Search for the cell housing the specified text and yield its (x, y) center coordinate. 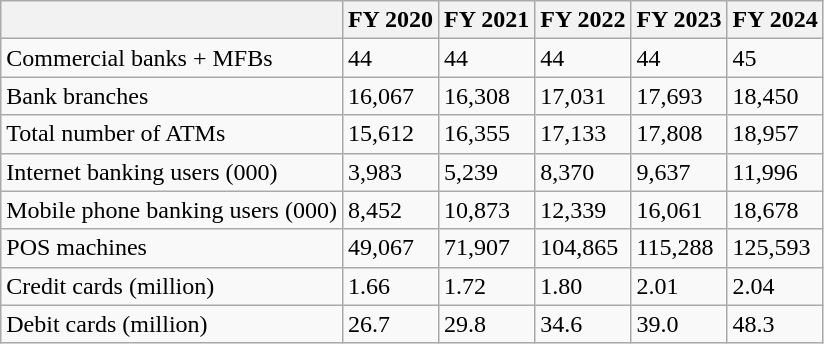
104,865 (583, 248)
115,288 (679, 248)
48.3 (775, 324)
18,450 (775, 96)
17,031 (583, 96)
Internet banking users (000) (172, 172)
3,983 (390, 172)
Total number of ATMs (172, 134)
34.6 (583, 324)
71,907 (487, 248)
Bank branches (172, 96)
9,637 (679, 172)
FY 2021 (487, 20)
FY 2023 (679, 20)
29.8 (487, 324)
16,308 (487, 96)
16,061 (679, 210)
12,339 (583, 210)
18,957 (775, 134)
49,067 (390, 248)
2.04 (775, 286)
2.01 (679, 286)
10,873 (487, 210)
Commercial banks + MFBs (172, 58)
8,370 (583, 172)
POS machines (172, 248)
1.66 (390, 286)
1.72 (487, 286)
11,996 (775, 172)
8,452 (390, 210)
Credit cards (million) (172, 286)
17,133 (583, 134)
1.80 (583, 286)
45 (775, 58)
39.0 (679, 324)
16,355 (487, 134)
15,612 (390, 134)
17,693 (679, 96)
FY 2020 (390, 20)
FY 2024 (775, 20)
26.7 (390, 324)
17,808 (679, 134)
18,678 (775, 210)
125,593 (775, 248)
Debit cards (million) (172, 324)
5,239 (487, 172)
16,067 (390, 96)
FY 2022 (583, 20)
Mobile phone banking users (000) (172, 210)
